Capture the cell that displays the provided text and extract its [X, Y] central coordinate. 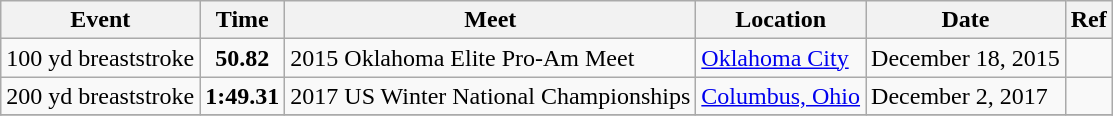
Meet [490, 20]
December 2, 2017 [966, 96]
200 yd breaststroke [100, 96]
Event [100, 20]
December 18, 2015 [966, 58]
Oklahoma City [781, 58]
1:49.31 [242, 96]
2015 Oklahoma Elite Pro-Am Meet [490, 58]
Location [781, 20]
Columbus, Ohio [781, 96]
Ref [1088, 20]
2017 US Winter National Championships [490, 96]
50.82 [242, 58]
Time [242, 20]
100 yd breaststroke [100, 58]
Date [966, 20]
